Provide the [x, y] coordinate of the cell's center where the given text is located.  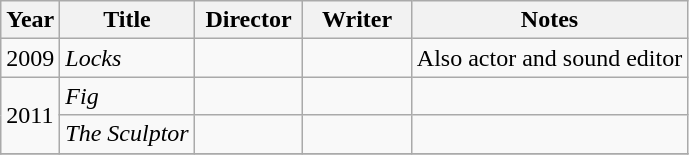
Also actor and sound editor [549, 58]
Fig [127, 96]
Title [127, 20]
The Sculptor [127, 134]
2009 [30, 58]
Notes [549, 20]
2011 [30, 115]
Year [30, 20]
Locks [127, 58]
Writer [358, 20]
Director [248, 20]
